Scan for the cell matching the given text and deliver its [x, y] coordinate at center. 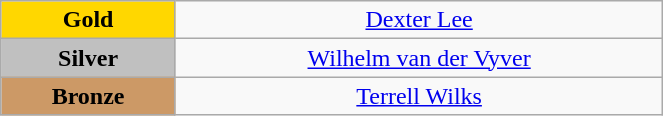
Dexter Lee [418, 20]
Bronze [88, 96]
Terrell Wilks [418, 96]
Wilhelm van der Vyver [418, 58]
Gold [88, 20]
Silver [88, 58]
